Pinpoint the cell where the given text exists, returning its (x, y) midpoint coordinate. 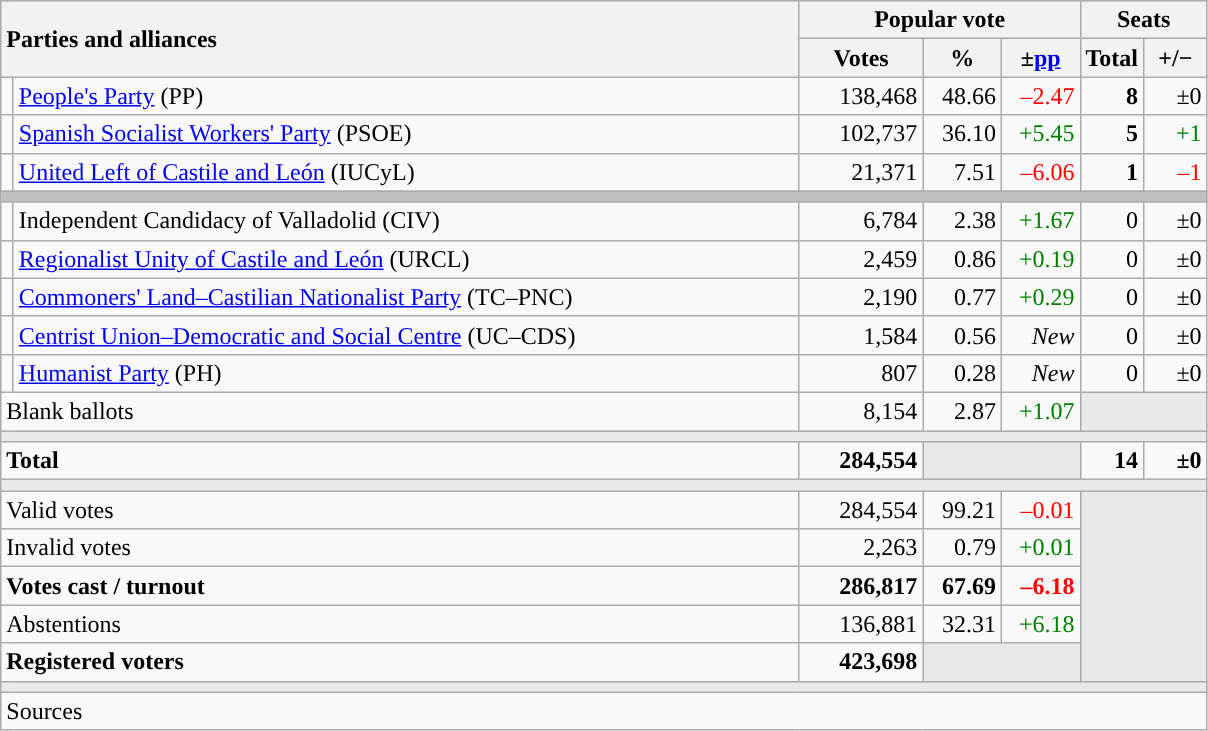
Popular vote (940, 20)
2.38 (962, 221)
6,784 (861, 221)
Votes (861, 58)
8,154 (861, 411)
0.28 (962, 373)
+5.45 (1040, 134)
Independent Candidacy of Valladolid (CIV) (406, 221)
Commoners' Land–Castilian Nationalist Party (TC–PNC) (406, 297)
Sources (604, 711)
±pp (1040, 58)
48.66 (962, 96)
+0.29 (1040, 297)
286,817 (861, 586)
Seats (1144, 20)
+1 (1176, 134)
807 (861, 373)
0.86 (962, 259)
Spanish Socialist Workers' Party (PSOE) (406, 134)
102,737 (861, 134)
Centrist Union–Democratic and Social Centre (UC–CDS) (406, 335)
Blank ballots (400, 411)
21,371 (861, 172)
+1.07 (1040, 411)
–2.47 (1040, 96)
2,190 (861, 297)
0.77 (962, 297)
People's Party (PP) (406, 96)
Parties and alliances (400, 39)
2,263 (861, 548)
+1.67 (1040, 221)
+0.01 (1040, 548)
1 (1112, 172)
5 (1112, 134)
67.69 (962, 586)
Humanist Party (PH) (406, 373)
Regionalist Unity of Castile and León (URCL) (406, 259)
Registered voters (400, 662)
+6.18 (1040, 624)
0.79 (962, 548)
7.51 (962, 172)
2.87 (962, 411)
Invalid votes (400, 548)
2,459 (861, 259)
138,468 (861, 96)
–6.06 (1040, 172)
423,698 (861, 662)
+0.19 (1040, 259)
–6.18 (1040, 586)
1,584 (861, 335)
14 (1112, 461)
Valid votes (400, 510)
–1 (1176, 172)
99.21 (962, 510)
Votes cast / turnout (400, 586)
8 (1112, 96)
United Left of Castile and León (IUCyL) (406, 172)
+/− (1176, 58)
32.31 (962, 624)
36.10 (962, 134)
–0.01 (1040, 510)
136,881 (861, 624)
Abstentions (400, 624)
0.56 (962, 335)
% (962, 58)
